Search for the cell housing the specified text and yield its [X, Y] center coordinate. 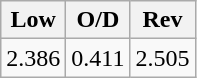
Rev [162, 20]
2.505 [162, 58]
Low [34, 20]
O/D [98, 20]
2.386 [34, 58]
0.411 [98, 58]
